Pinpoint the cell where the given text exists, returning its [x, y] midpoint coordinate. 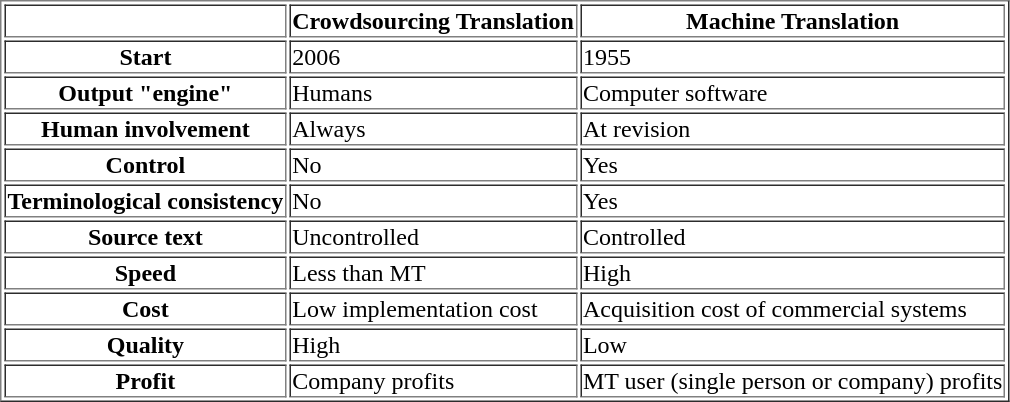
Humans [433, 92]
Output "engine" [145, 92]
Company profits [433, 380]
Terminological consistency [145, 200]
Low implementation cost [433, 308]
Start [145, 56]
Source text [145, 236]
Computer software [792, 92]
Less than MT [433, 272]
Uncontrolled [433, 236]
Always [433, 128]
Crowdsourcing Translation [433, 20]
Profit [145, 380]
Acquisition cost of commercial systems [792, 308]
Human involvement [145, 128]
1955 [792, 56]
Controlled [792, 236]
Speed [145, 272]
Cost [145, 308]
2006 [433, 56]
MT user (single person or company) profits [792, 380]
Low [792, 344]
At revision [792, 128]
Control [145, 164]
Quality [145, 344]
Machine Translation [792, 20]
